Scan for the cell matching the given text and deliver its (x, y) coordinate at center. 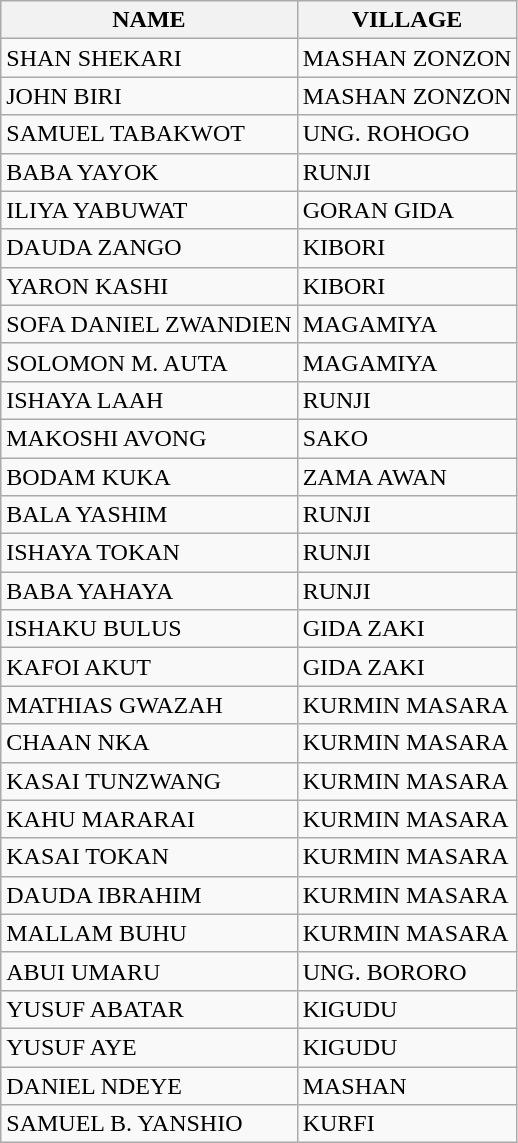
ABUI UMARU (149, 971)
ISHAYA LAAH (149, 400)
SAMUEL TABAKWOT (149, 134)
GORAN GIDA (407, 210)
MASHAN (407, 1085)
KURFI (407, 1124)
YUSUF AYE (149, 1047)
ISHAYA TOKAN (149, 553)
ZAMA AWAN (407, 477)
KASAI TOKAN (149, 857)
DANIEL NDEYE (149, 1085)
YUSUF ABATAR (149, 1009)
KAFOI AKUT (149, 667)
BABA YAYOK (149, 172)
SAMUEL B. YANSHIO (149, 1124)
MALLAM BUHU (149, 933)
KASAI TUNZWANG (149, 781)
SOFA DANIEL ZWANDIEN (149, 324)
NAME (149, 20)
SHAN SHEKARI (149, 58)
YARON KASHI (149, 286)
SAKO (407, 438)
DAUDA ZANGO (149, 248)
ILIYA YABUWAT (149, 210)
UNG. ROHOGO (407, 134)
MAKOSHI AVONG (149, 438)
JOHN BIRI (149, 96)
KAHU MARARAI (149, 819)
VILLAGE (407, 20)
CHAAN NKA (149, 743)
ISHAKU BULUS (149, 629)
SOLOMON M. AUTA (149, 362)
DAUDA IBRAHIM (149, 895)
BALA YASHIM (149, 515)
MATHIAS GWAZAH (149, 705)
BABA YAHAYA (149, 591)
UNG. BORORO (407, 971)
BODAM KUKA (149, 477)
